Output the (x, y) coordinate of the center of the cell containing the given text.  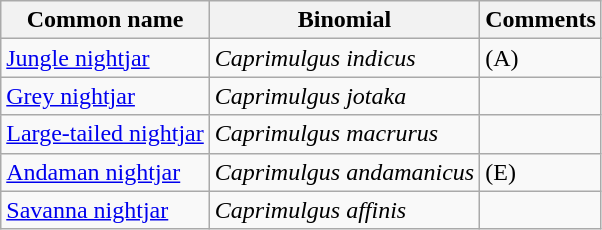
Large-tailed nightjar (106, 134)
Caprimulgus macrurus (344, 134)
Caprimulgus affinis (344, 210)
Comments (541, 20)
Caprimulgus andamanicus (344, 172)
Jungle nightjar (106, 58)
Caprimulgus indicus (344, 58)
Caprimulgus jotaka (344, 96)
Grey nightjar (106, 96)
Savanna nightjar (106, 210)
Common name (106, 20)
Andaman nightjar (106, 172)
(A) (541, 58)
Binomial (344, 20)
(E) (541, 172)
